Return the (X, Y) coordinate for the center point of the cell that contains the specified text.  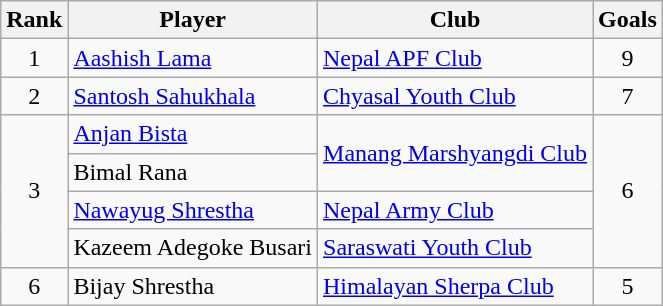
Aashish Lama (193, 58)
Nepal APF Club (456, 58)
Kazeem Adegoke Busari (193, 248)
7 (628, 96)
Bijay Shrestha (193, 286)
Anjan Bista (193, 134)
Player (193, 20)
Saraswati Youth Club (456, 248)
Club (456, 20)
Manang Marshyangdi Club (456, 153)
5 (628, 286)
Nawayug Shrestha (193, 210)
1 (34, 58)
3 (34, 191)
2 (34, 96)
Bimal Rana (193, 172)
Goals (628, 20)
Himalayan Sherpa Club (456, 286)
Santosh Sahukhala (193, 96)
Nepal Army Club (456, 210)
Rank (34, 20)
Chyasal Youth Club (456, 96)
9 (628, 58)
